For the text-containing cell, return its midpoint in [x, y] coordinate format. 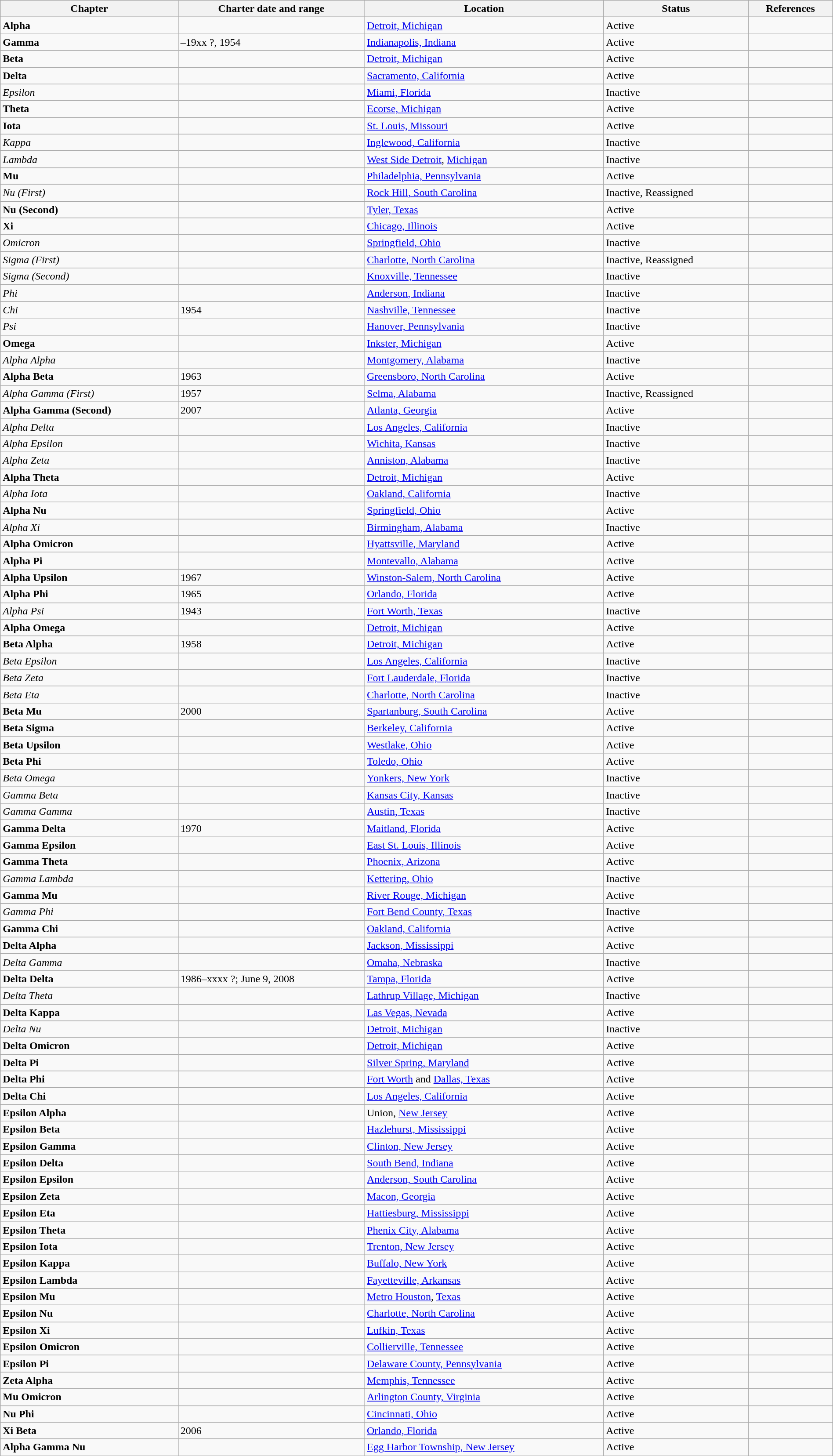
Alpha Upsilon [89, 577]
Gamma Epsilon [89, 845]
1965 [271, 594]
Epsilon Beta [89, 1129]
1943 [271, 611]
Chicago, Illinois [484, 226]
Spartanburg, South Carolina [484, 711]
Lambda [89, 159]
Delta Phi [89, 1079]
Epsilon Mu [89, 1297]
Philadelphia, Pennsylvania [484, 176]
Alpha [89, 25]
Hattiesburg, Mississippi [484, 1213]
Tampa, Florida [484, 979]
Indianapolis, Indiana [484, 42]
Inglewood, California [484, 142]
Beta Sigma [89, 728]
Beta Phi [89, 762]
Delta Gamma [89, 962]
Arlington County, Virginia [484, 1397]
Status [676, 9]
Alpha Gamma (First) [89, 393]
Delaware County, Pennsylvania [484, 1364]
2006 [271, 1431]
Alpha Iota [89, 494]
Gamma [89, 42]
Mu Omicron [89, 1397]
Austin, Texas [484, 812]
Omega [89, 343]
Kappa [89, 142]
Fort Bend County, Texas [484, 912]
Winston-Salem, North Carolina [484, 577]
Lathrup Village, Michigan [484, 995]
Epsilon Pi [89, 1364]
1963 [271, 377]
Xi [89, 226]
Cincinnati, Ohio [484, 1414]
Nu (Second) [89, 210]
Phenix City, Alabama [484, 1230]
Ecorse, Michigan [484, 109]
Delta Kappa [89, 1012]
Delta Theta [89, 995]
Phoenix, Arizona [484, 862]
Clinton, New Jersey [484, 1146]
Alpha Gamma (Second) [89, 410]
Montevallo, Alabama [484, 561]
1986–xxxx ?; June 9, 2008 [271, 979]
Maitland, Florida [484, 828]
Alpha Gamma Nu [89, 1447]
Charter date and range [271, 9]
1958 [271, 644]
Toledo, Ohio [484, 762]
Epsilon Xi [89, 1330]
Delta Omicron [89, 1046]
1954 [271, 310]
Location [484, 9]
Epsilon Eta [89, 1213]
Union, New Jersey [484, 1113]
Epsilon Lambda [89, 1280]
Alpha Beta [89, 377]
Beta Epsilon [89, 661]
–19xx ?, 1954 [271, 42]
Silver Spring, Maryland [484, 1063]
Gamma Phi [89, 912]
Montgomery, Alabama [484, 360]
Collierville, Tennessee [484, 1347]
Epsilon Gamma [89, 1146]
Delta Delta [89, 979]
Kansas City, Kansas [484, 795]
Atlanta, Georgia [484, 410]
References [790, 9]
Rock Hill, South Carolina [484, 192]
Epsilon Zeta [89, 1196]
Chi [89, 310]
Delta Chi [89, 1096]
Las Vegas, Nevada [484, 1012]
Beta Omega [89, 778]
Westlake, Ohio [484, 745]
Alpha Psi [89, 611]
West Side Detroit, Michigan [484, 159]
1957 [271, 393]
Alpha Epsilon [89, 443]
Epsilon Theta [89, 1230]
Lufkin, Texas [484, 1330]
Beta Alpha [89, 644]
Epsilon [89, 92]
Metro Houston, Texas [484, 1297]
Beta Eta [89, 694]
Berkeley, California [484, 728]
Omicron [89, 243]
Alpha Nu [89, 511]
Miami, Florida [484, 92]
Iota [89, 126]
Wichita, Kansas [484, 443]
South Bend, Indiana [484, 1163]
Omaha, Nebraska [484, 962]
Epsilon Iota [89, 1246]
River Rouge, Michigan [484, 895]
Psi [89, 327]
Anderson, South Carolina [484, 1180]
Epsilon Alpha [89, 1113]
Delta Pi [89, 1063]
Epsilon Delta [89, 1163]
2000 [271, 711]
Yonkers, New York [484, 778]
Fayetteville, Arkansas [484, 1280]
Fort Worth and Dallas, Texas [484, 1079]
Theta [89, 109]
Knoxville, Tennessee [484, 276]
Alpha Omega [89, 628]
Alpha Delta [89, 427]
Xi Beta [89, 1431]
Kettering, Ohio [484, 879]
Sigma (Second) [89, 276]
Alpha Zeta [89, 460]
Greensboro, North Carolina [484, 377]
Gamma Mu [89, 895]
Alpha Pi [89, 561]
Gamma Theta [89, 862]
Alpha Phi [89, 594]
Beta Upsilon [89, 745]
Macon, Georgia [484, 1196]
Selma, Alabama [484, 393]
Nu Phi [89, 1414]
Epsilon Nu [89, 1314]
Delta [89, 76]
Epsilon Kappa [89, 1263]
Alpha Omicron [89, 544]
Beta Zeta [89, 678]
Zeta Alpha [89, 1380]
2007 [271, 410]
Nu (First) [89, 192]
Hyattsville, Maryland [484, 544]
Tyler, Texas [484, 210]
Inkster, Michigan [484, 343]
Alpha Alpha [89, 360]
Hazlehurst, Mississippi [484, 1129]
Buffalo, New York [484, 1263]
Gamma Beta [89, 795]
Epsilon Omicron [89, 1347]
Sacramento, California [484, 76]
Alpha Xi [89, 527]
Anniston, Alabama [484, 460]
Chapter [89, 9]
Epsilon Epsilon [89, 1180]
Fort Worth, Texas [484, 611]
St. Louis, Missouri [484, 126]
Beta [89, 59]
Sigma (First) [89, 260]
Gamma Lambda [89, 879]
Fort Lauderdale, Florida [484, 678]
1967 [271, 577]
Memphis, Tennessee [484, 1380]
Hanover, Pennsylvania [484, 327]
East St. Louis, Illinois [484, 845]
Trenton, New Jersey [484, 1246]
Delta Nu [89, 1029]
Jackson, Mississippi [484, 945]
Gamma Gamma [89, 812]
Delta Alpha [89, 945]
Alpha Theta [89, 477]
Beta Mu [89, 711]
Gamma Delta [89, 828]
Phi [89, 293]
Anderson, Indiana [484, 293]
1970 [271, 828]
Mu [89, 176]
Egg Harbor Township, New Jersey [484, 1447]
Gamma Chi [89, 929]
Nashville, Tennessee [484, 310]
Birmingham, Alabama [484, 527]
